Scan for the cell matching the given text and deliver its [x, y] coordinate at center. 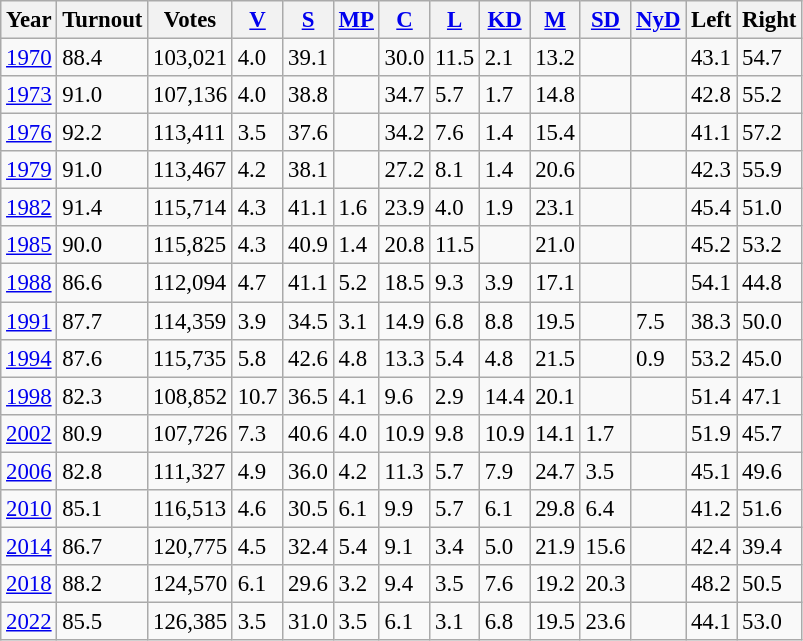
44.8 [770, 283]
5.0 [504, 546]
114,359 [190, 321]
1.9 [504, 208]
45.0 [770, 358]
4.5 [257, 546]
21.0 [555, 245]
115,735 [190, 358]
23.1 [555, 208]
51.0 [770, 208]
14.8 [555, 95]
111,327 [190, 471]
57.2 [770, 133]
82.3 [102, 396]
S [308, 20]
36.5 [308, 396]
107,726 [190, 433]
C [404, 20]
Year [29, 20]
45.4 [712, 208]
2006 [29, 471]
40.9 [308, 245]
7.5 [658, 321]
19.2 [555, 584]
13.3 [404, 358]
103,021 [190, 58]
45.1 [712, 471]
SD [605, 20]
55.9 [770, 170]
1.6 [356, 208]
41.2 [712, 509]
24.7 [555, 471]
30.0 [404, 58]
27.2 [404, 170]
11.3 [404, 471]
86.6 [102, 283]
31.0 [308, 621]
29.8 [555, 509]
2018 [29, 584]
20.3 [605, 584]
14.1 [555, 433]
115,825 [190, 245]
108,852 [190, 396]
9.8 [455, 433]
1985 [29, 245]
4.9 [257, 471]
39.4 [770, 546]
1998 [29, 396]
1988 [29, 283]
34.5 [308, 321]
30.5 [308, 509]
9.1 [404, 546]
4.7 [257, 283]
116,513 [190, 509]
86.7 [102, 546]
2.9 [455, 396]
124,570 [190, 584]
1982 [29, 208]
15.4 [555, 133]
2014 [29, 546]
113,467 [190, 170]
7.9 [504, 471]
Turnout [102, 20]
8.8 [504, 321]
7.3 [257, 433]
15.6 [605, 546]
54.7 [770, 58]
9.9 [404, 509]
88.4 [102, 58]
42.3 [712, 170]
87.7 [102, 321]
4.6 [257, 509]
44.1 [712, 621]
14.4 [504, 396]
37.6 [308, 133]
13.2 [555, 58]
34.7 [404, 95]
NyD [658, 20]
113,411 [190, 133]
V [257, 20]
2.1 [504, 58]
0.9 [658, 358]
120,775 [190, 546]
8.1 [455, 170]
49.6 [770, 471]
2022 [29, 621]
23.9 [404, 208]
1979 [29, 170]
34.2 [404, 133]
32.4 [308, 546]
50.0 [770, 321]
90.0 [102, 245]
85.1 [102, 509]
107,136 [190, 95]
20.8 [404, 245]
48.2 [712, 584]
1991 [29, 321]
126,385 [190, 621]
42.6 [308, 358]
38.3 [712, 321]
40.6 [308, 433]
18.5 [404, 283]
23.6 [605, 621]
1973 [29, 95]
9.3 [455, 283]
20.6 [555, 170]
20.1 [555, 396]
50.5 [770, 584]
1976 [29, 133]
51.9 [712, 433]
14.9 [404, 321]
9.4 [404, 584]
4.1 [356, 396]
3.2 [356, 584]
KD [504, 20]
M [555, 20]
Votes [190, 20]
80.9 [102, 433]
42.8 [712, 95]
Right [770, 20]
115,714 [190, 208]
85.5 [102, 621]
91.4 [102, 208]
51.4 [712, 396]
42.4 [712, 546]
29.6 [308, 584]
39.1 [308, 58]
43.1 [712, 58]
Left [712, 20]
45.7 [770, 433]
21.9 [555, 546]
45.2 [712, 245]
17.1 [555, 283]
112,094 [190, 283]
53.0 [770, 621]
87.6 [102, 358]
L [455, 20]
MP [356, 20]
54.1 [712, 283]
38.1 [308, 170]
51.6 [770, 509]
1994 [29, 358]
21.5 [555, 358]
3.4 [455, 546]
36.0 [308, 471]
82.8 [102, 471]
5.2 [356, 283]
5.8 [257, 358]
2010 [29, 509]
92.2 [102, 133]
55.2 [770, 95]
1970 [29, 58]
10.7 [257, 396]
2002 [29, 433]
38.8 [308, 95]
88.2 [102, 584]
9.6 [404, 396]
6.4 [605, 509]
47.1 [770, 396]
